From the cell containing the given text, extract its center point as (X, Y) coordinate. 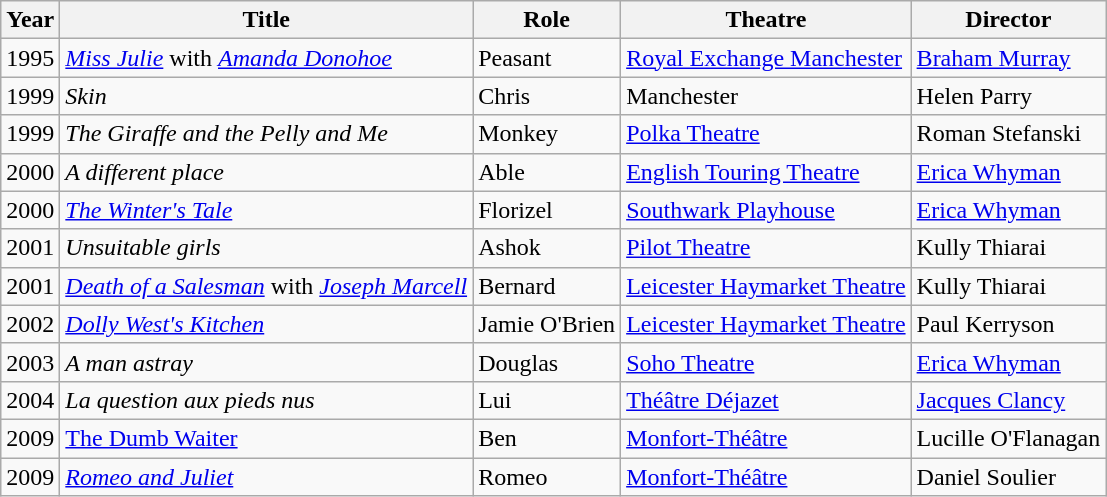
Ashok (547, 248)
Braham Murray (1008, 58)
1995 (30, 58)
Daniel Soulier (1008, 477)
Manchester (766, 96)
Director (1008, 20)
A different place (266, 172)
Skin (266, 96)
A man astray (266, 362)
Chris (547, 96)
The Dumb Waiter (266, 438)
2003 (30, 362)
2004 (30, 400)
Douglas (547, 362)
Peasant (547, 58)
Death of a Salesman with Joseph Marcell (266, 286)
Able (547, 172)
Théâtre Déjazet (766, 400)
Florizel (547, 210)
Southwark Playhouse (766, 210)
Helen Parry (1008, 96)
Title (266, 20)
Romeo (547, 477)
Pilot Theatre (766, 248)
Jacques Clancy (1008, 400)
Unsuitable girls (266, 248)
Paul Kerryson (1008, 324)
The Giraffe and the Pelly and Me (266, 134)
Roman Stefanski (1008, 134)
Year (30, 20)
Royal Exchange Manchester (766, 58)
Bernard (547, 286)
The Winter's Tale (266, 210)
2002 (30, 324)
Dolly West's Kitchen (266, 324)
Miss Julie with Amanda Donohoe (266, 58)
Ben (547, 438)
English Touring Theatre (766, 172)
Lui (547, 400)
Soho Theatre (766, 362)
Polka Theatre (766, 134)
Jamie O'Brien (547, 324)
Theatre (766, 20)
Role (547, 20)
Lucille O'Flanagan (1008, 438)
La question aux pieds nus (266, 400)
Monkey (547, 134)
Romeo and Juliet (266, 477)
